Output the (X, Y) coordinate of the center of the cell containing the given text.  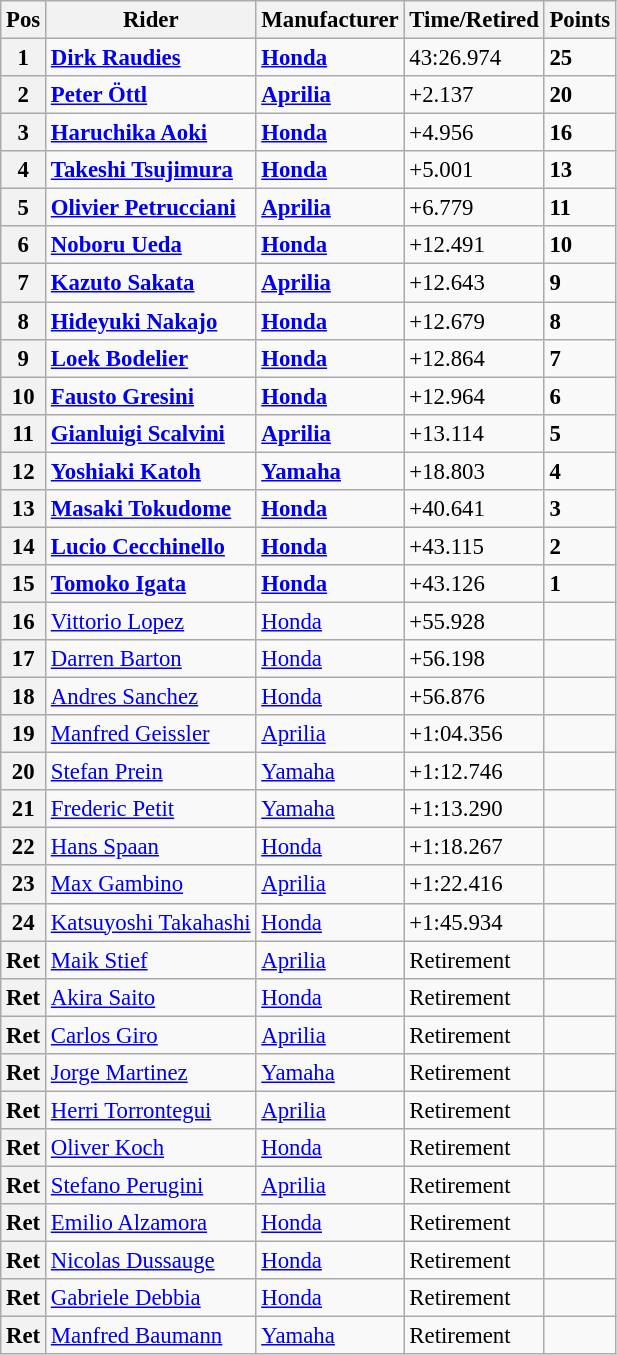
Andres Sanchez (151, 697)
+1:13.290 (474, 809)
Manfred Geissler (151, 734)
Loek Bodelier (151, 358)
+43.126 (474, 584)
Manfred Baumann (151, 1336)
Max Gambino (151, 885)
+13.114 (474, 433)
25 (580, 58)
Peter Öttl (151, 95)
Akira Saito (151, 997)
+40.641 (474, 509)
Vittorio Lopez (151, 621)
Takeshi Tsujimura (151, 170)
Stefano Perugini (151, 1185)
22 (24, 847)
+56.876 (474, 697)
+55.928 (474, 621)
Herri Torrontegui (151, 1110)
+1:12.746 (474, 772)
Darren Barton (151, 659)
Yoshiaki Katoh (151, 471)
+1:45.934 (474, 922)
+1:18.267 (474, 847)
+4.956 (474, 133)
Kazuto Sakata (151, 283)
Gianluigi Scalvini (151, 433)
Tomoko Igata (151, 584)
Fausto Gresini (151, 396)
Time/Retired (474, 20)
Emilio Alzamora (151, 1223)
+5.001 (474, 170)
+12.643 (474, 283)
Manufacturer (330, 20)
+6.779 (474, 208)
+12.864 (474, 358)
Hideyuki Nakajo (151, 321)
17 (24, 659)
Carlos Giro (151, 1035)
+1:22.416 (474, 885)
Masaki Tokudome (151, 509)
Pos (24, 20)
43:26.974 (474, 58)
Haruchika Aoki (151, 133)
Maik Stief (151, 960)
Frederic Petit (151, 809)
15 (24, 584)
23 (24, 885)
12 (24, 471)
+12.679 (474, 321)
Stefan Prein (151, 772)
+1:04.356 (474, 734)
21 (24, 809)
+12.491 (474, 245)
+2.137 (474, 95)
Nicolas Dussauge (151, 1261)
Hans Spaan (151, 847)
18 (24, 697)
24 (24, 922)
+18.803 (474, 471)
Rider (151, 20)
+12.964 (474, 396)
Jorge Martinez (151, 1073)
+56.198 (474, 659)
Gabriele Debbia (151, 1298)
Dirk Raudies (151, 58)
Katsuyoshi Takahashi (151, 922)
Lucio Cecchinello (151, 546)
Points (580, 20)
19 (24, 734)
Oliver Koch (151, 1148)
Noboru Ueda (151, 245)
Olivier Petrucciani (151, 208)
+43.115 (474, 546)
14 (24, 546)
